Pinpoint the cell where the given text exists, returning its [x, y] midpoint coordinate. 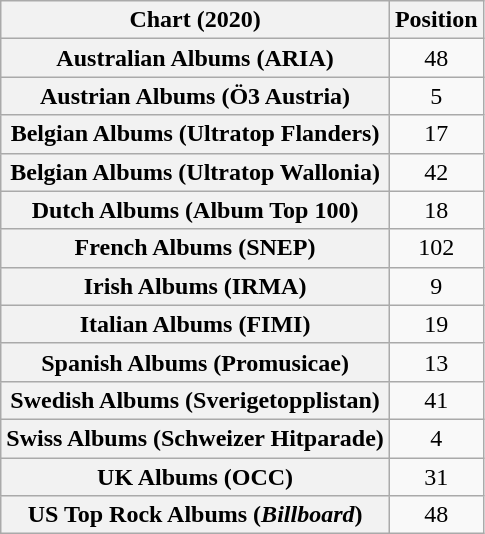
Belgian Albums (Ultratop Flanders) [196, 134]
42 [436, 172]
31 [436, 477]
Position [436, 20]
17 [436, 134]
UK Albums (OCC) [196, 477]
Spanish Albums (Promusicae) [196, 362]
Dutch Albums (Album Top 100) [196, 210]
US Top Rock Albums (Billboard) [196, 515]
Italian Albums (FIMI) [196, 324]
19 [436, 324]
9 [436, 286]
Swedish Albums (Sverigetopplistan) [196, 400]
13 [436, 362]
Irish Albums (IRMA) [196, 286]
4 [436, 438]
41 [436, 400]
French Albums (SNEP) [196, 248]
Austrian Albums (Ö3 Austria) [196, 96]
5 [436, 96]
Australian Albums (ARIA) [196, 58]
Swiss Albums (Schweizer Hitparade) [196, 438]
102 [436, 248]
18 [436, 210]
Chart (2020) [196, 20]
Belgian Albums (Ultratop Wallonia) [196, 172]
